From the cell containing the given text, extract its center point as (x, y) coordinate. 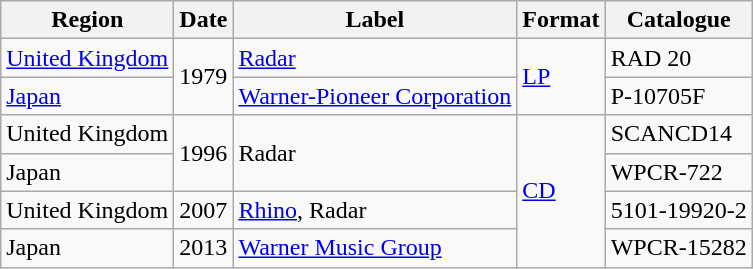
RAD 20 (678, 58)
2013 (204, 248)
WPCR-722 (678, 172)
Warner-Pioneer Corporation (375, 96)
1996 (204, 153)
1979 (204, 77)
Date (204, 20)
CD (561, 191)
LP (561, 77)
Label (375, 20)
Region (88, 20)
SCANCD14 (678, 134)
Warner Music Group (375, 248)
WPCR-15282 (678, 248)
2007 (204, 210)
Rhino, Radar (375, 210)
5101-19920-2 (678, 210)
Catalogue (678, 20)
Format (561, 20)
P-10705F (678, 96)
